Determine the [x, y] coordinate at the center of the cell enclosing the given text.  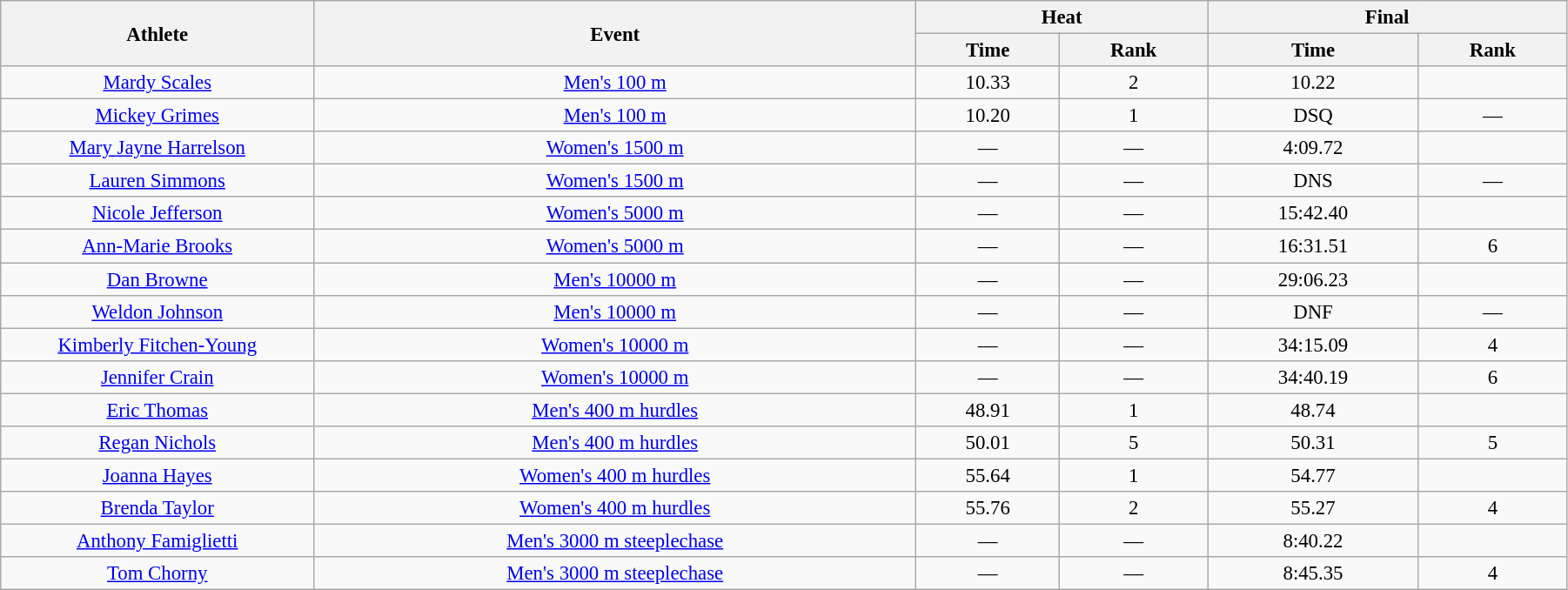
Eric Thomas [157, 410]
Ann-Marie Brooks [157, 246]
8:40.22 [1314, 540]
Mickey Grimes [157, 116]
10.33 [988, 83]
Athlete [157, 33]
10.20 [988, 116]
48.91 [988, 410]
Regan Nichols [157, 443]
DNS [1314, 181]
15:42.40 [1314, 213]
34:40.19 [1314, 377]
48.74 [1314, 410]
Kimberly Fitchen-Young [157, 345]
Brenda Taylor [157, 508]
16:31.51 [1314, 246]
34:15.09 [1314, 345]
54.77 [1314, 475]
Weldon Johnson [157, 312]
8:45.35 [1314, 573]
Event [615, 33]
Mardy Scales [157, 83]
55.76 [988, 508]
Tom Chorny [157, 573]
29:06.23 [1314, 279]
55.27 [1314, 508]
50.31 [1314, 443]
Nicole Jefferson [157, 213]
Dan Browne [157, 279]
Heat [1062, 17]
Anthony Famiglietti [157, 540]
4:09.72 [1314, 148]
Jennifer Crain [157, 377]
Mary Jayne Harrelson [157, 148]
Joanna Hayes [157, 475]
50.01 [988, 443]
Lauren Simmons [157, 181]
55.64 [988, 475]
DSQ [1314, 116]
Final [1387, 17]
10.22 [1314, 83]
DNF [1314, 312]
